Find where the given text appears and provide that cell's center as (x, y) coordinate. 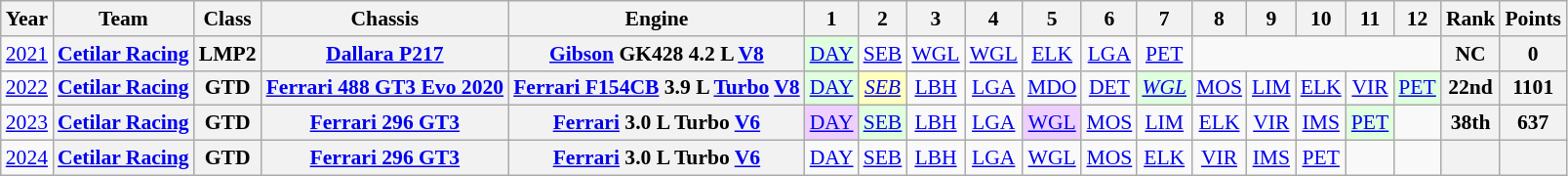
6 (1108, 19)
5 (1052, 19)
MDO (1052, 88)
2024 (27, 158)
NC (1471, 54)
Year (27, 19)
Engine (657, 19)
637 (1533, 123)
Points (1533, 19)
11 (1370, 19)
Ferrari F154CB 3.9 L Turbo V8 (657, 88)
0 (1533, 54)
Rank (1471, 19)
3 (935, 19)
9 (1271, 19)
LMP2 (228, 54)
2023 (27, 123)
7 (1164, 19)
Chassis (385, 19)
22nd (1471, 88)
2022 (27, 88)
10 (1321, 19)
2 (883, 19)
Class (228, 19)
12 (1417, 19)
Ferrari 488 GT3 Evo 2020 (385, 88)
Gibson GK428 4.2 L V8 (657, 54)
8 (1220, 19)
38th (1471, 123)
2021 (27, 54)
Dallara P217 (385, 54)
4 (993, 19)
Team (123, 19)
1101 (1533, 88)
DET (1108, 88)
1 (831, 19)
